Return the [X, Y] coordinate for the center point of the cell that contains the specified text.  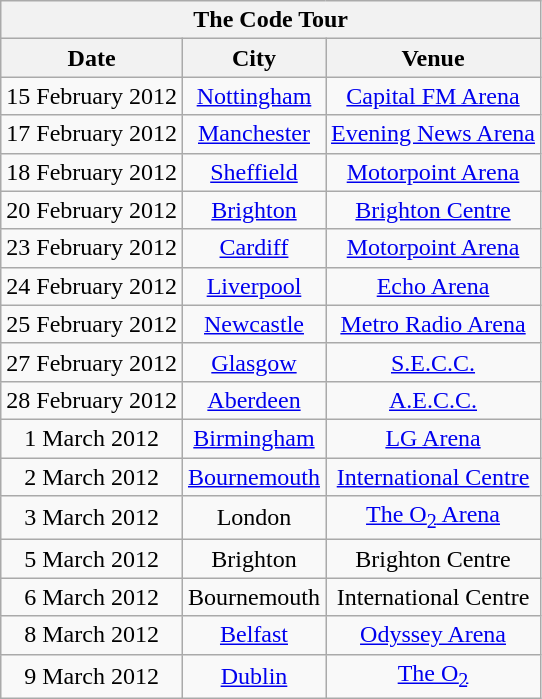
City [254, 58]
Aberdeen [254, 400]
A.E.C.C. [434, 400]
Cardiff [254, 248]
9 March 2012 [92, 676]
Dublin [254, 676]
Glasgow [254, 362]
S.E.C.C. [434, 362]
2 March 2012 [92, 477]
Metro Radio Arena [434, 324]
15 February 2012 [92, 96]
3 March 2012 [92, 518]
Nottingham [254, 96]
Belfast [254, 635]
LG Arena [434, 438]
The O2 [434, 676]
27 February 2012 [92, 362]
23 February 2012 [92, 248]
Capital FM Arena [434, 96]
Liverpool [254, 286]
Date [92, 58]
Sheffield [254, 172]
Manchester [254, 134]
24 February 2012 [92, 286]
1 March 2012 [92, 438]
Newcastle [254, 324]
20 February 2012 [92, 210]
The Code Tour [271, 20]
8 March 2012 [92, 635]
18 February 2012 [92, 172]
17 February 2012 [92, 134]
Odyssey Arena [434, 635]
28 February 2012 [92, 400]
Birmingham [254, 438]
Evening News Arena [434, 134]
Venue [434, 58]
London [254, 518]
Echo Arena [434, 286]
The O2 Arena [434, 518]
25 February 2012 [92, 324]
5 March 2012 [92, 559]
6 March 2012 [92, 597]
